Capture the cell that displays the provided text and extract its (x, y) central coordinate. 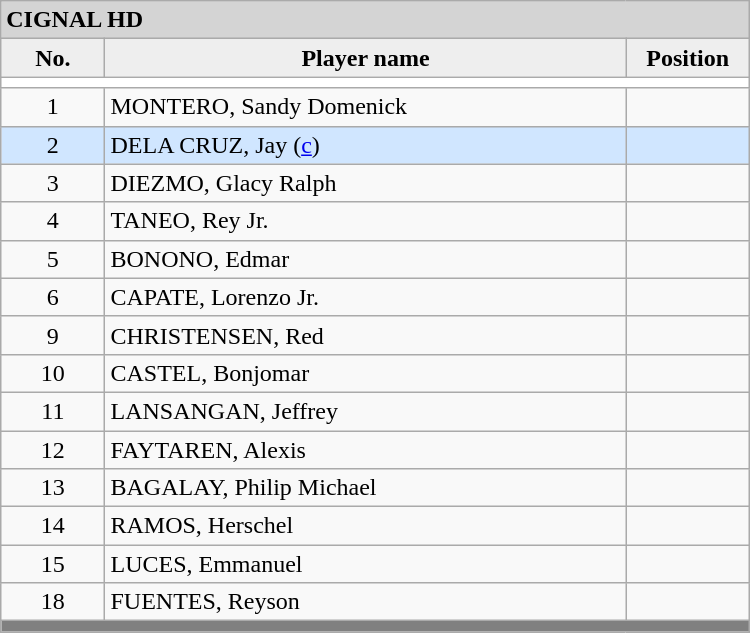
LANSANGAN, Jeffrey (366, 411)
RAMOS, Herschel (366, 526)
11 (53, 411)
3 (53, 183)
MONTERO, Sandy Domenick (366, 107)
CAPATE, Lorenzo Jr. (366, 297)
10 (53, 373)
Player name (366, 58)
Position (688, 58)
9 (53, 335)
CASTEL, Bonjomar (366, 373)
1 (53, 107)
14 (53, 526)
BAGALAY, Philip Michael (366, 488)
2 (53, 145)
6 (53, 297)
DELA CRUZ, Jay (c) (366, 145)
18 (53, 602)
BONONO, Edmar (366, 259)
DIEZMO, Glacy Ralph (366, 183)
No. (53, 58)
13 (53, 488)
FAYTAREN, Alexis (366, 449)
4 (53, 221)
12 (53, 449)
TANEO, Rey Jr. (366, 221)
LUCES, Emmanuel (366, 564)
CHRISTENSEN, Red (366, 335)
CIGNAL HD (375, 20)
FUENTES, Reyson (366, 602)
15 (53, 564)
5 (53, 259)
